For the text-containing cell, return its midpoint in [X, Y] coordinate format. 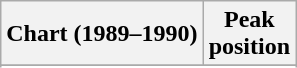
Chart (1989–1990) [102, 34]
Peakposition [249, 34]
